For the text-containing cell, return its midpoint in (x, y) coordinate format. 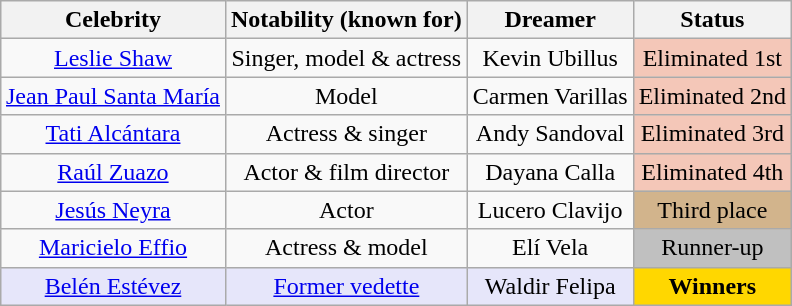
Jean Paul Santa María (112, 96)
Eliminated 1st (712, 58)
Eliminated 4th (712, 172)
Eliminated 3rd (712, 134)
Winners (712, 286)
Elí Vela (550, 248)
Actress & singer (346, 134)
Status (712, 20)
Singer, model & actress (346, 58)
Tati Alcántara (112, 134)
Carmen Varillas (550, 96)
Maricielo Effio (112, 248)
Actor & film director (346, 172)
Andy Sandoval (550, 134)
Waldir Felipa (550, 286)
Kevin Ubillus (550, 58)
Jesús Neyra (112, 210)
Lucero Clavijo (550, 210)
Actress & model (346, 248)
Celebrity (112, 20)
Third place (712, 210)
Dreamer (550, 20)
Runner-up (712, 248)
Dayana Calla (550, 172)
Eliminated 2nd (712, 96)
Notability (known for) (346, 20)
Belén Estévez (112, 286)
Former vedette (346, 286)
Raúl Zuazo (112, 172)
Model (346, 96)
Leslie Shaw (112, 58)
Actor (346, 210)
